Return [x, y] of the center of cell containing provided text 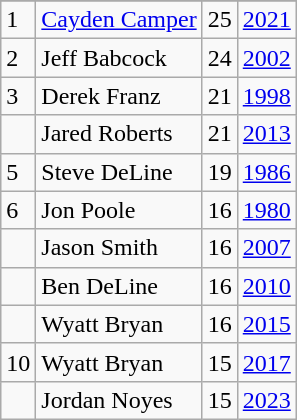
2010 [266, 286]
19 [220, 172]
1986 [266, 172]
3 [18, 96]
2007 [266, 248]
1 [18, 20]
Jon Poole [119, 210]
Derek Franz [119, 96]
25 [220, 20]
24 [220, 58]
2 [18, 58]
2002 [266, 58]
2013 [266, 134]
2023 [266, 400]
Jason Smith [119, 248]
Jared Roberts [119, 134]
Ben DeLine [119, 286]
1998 [266, 96]
6 [18, 210]
10 [18, 362]
1980 [266, 210]
5 [18, 172]
Cayden Camper [119, 20]
2015 [266, 324]
2017 [266, 362]
Steve DeLine [119, 172]
Jeff Babcock [119, 58]
2021 [266, 20]
Jordan Noyes [119, 400]
